Search for the cell housing the specified text and yield its (x, y) center coordinate. 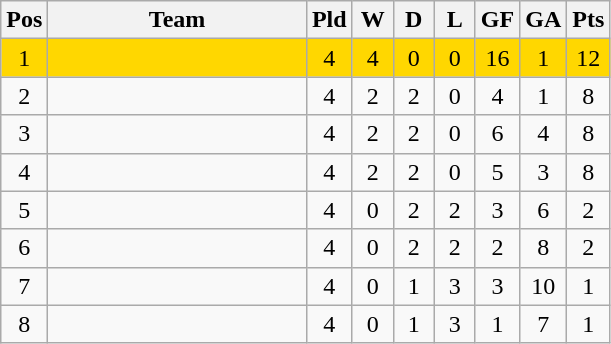
Pld (329, 20)
GF (497, 20)
Pts (588, 20)
GA (544, 20)
Pos (24, 20)
W (372, 20)
D (414, 20)
12 (588, 58)
Team (178, 20)
16 (497, 58)
10 (544, 286)
L (454, 20)
